Return [x, y] of the center of cell containing provided text 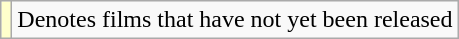
Denotes films that have not yet been released [235, 20]
